From the cell containing the given text, extract its center point as (x, y) coordinate. 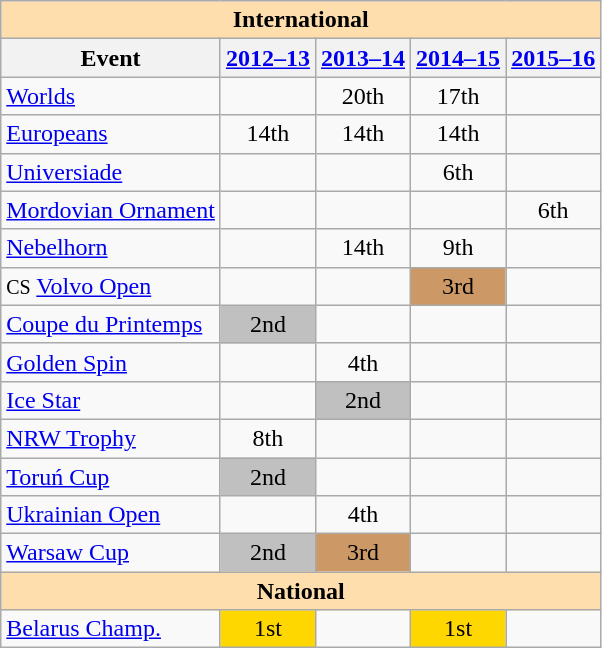
Warsaw Cup (111, 553)
National (301, 591)
2012–13 (268, 58)
Nebelhorn (111, 248)
8th (268, 438)
Worlds (111, 96)
20th (362, 96)
17th (458, 96)
9th (458, 248)
International (301, 20)
2014–15 (458, 58)
Toruń Cup (111, 477)
Belarus Champ. (111, 629)
CS Volvo Open (111, 286)
Ice Star (111, 400)
2015–16 (554, 58)
Europeans (111, 134)
Coupe du Printemps (111, 324)
2013–14 (362, 58)
Universiade (111, 172)
Mordovian Ornament (111, 210)
Golden Spin (111, 362)
NRW Trophy (111, 438)
Event (111, 58)
Ukrainian Open (111, 515)
